From the cell containing the given text, extract its center point as (x, y) coordinate. 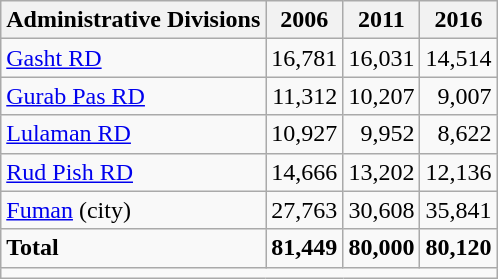
80,120 (458, 248)
14,666 (304, 172)
81,449 (304, 248)
Fuman (city) (134, 210)
10,927 (304, 134)
2016 (458, 20)
2006 (304, 20)
16,781 (304, 58)
Gasht RD (134, 58)
Total (134, 248)
30,608 (382, 210)
9,007 (458, 96)
27,763 (304, 210)
10,207 (382, 96)
14,514 (458, 58)
Rud Pish RD (134, 172)
Lulaman RD (134, 134)
9,952 (382, 134)
80,000 (382, 248)
11,312 (304, 96)
8,622 (458, 134)
35,841 (458, 210)
13,202 (382, 172)
12,136 (458, 172)
16,031 (382, 58)
Gurab Pas RD (134, 96)
2011 (382, 20)
Administrative Divisions (134, 20)
